Find where the given text appears and provide that cell's center as [X, Y] coordinate. 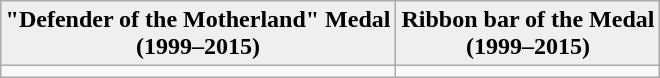
"Defender of the Motherland" Medal(1999–2015) [198, 34]
Ribbon bar of the Medal(1999–2015) [528, 34]
